Output the [X, Y] coordinate of the center of the cell containing the given text.  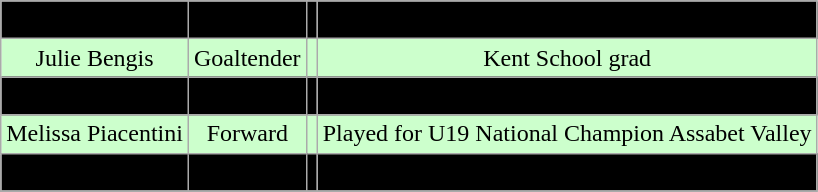
Named to Team Manitoba in 2011 [567, 96]
Emily Auerbacher [95, 20]
Melissa Piacentini [95, 134]
Played for U19 National Champion Assabet Valley [567, 134]
Defense [247, 172]
Julie Bengis [95, 58]
Nicole Renault [95, 172]
Scored 40 points in 2011–12 with Little Caesar's [567, 172]
Potent Scorer with the JWHL Boston Shamrocks [567, 20]
Kent School grad [567, 58]
Danielle Leslie [95, 96]
Goaltender [247, 58]
